Capture the cell that displays the provided text and extract its [x, y] central coordinate. 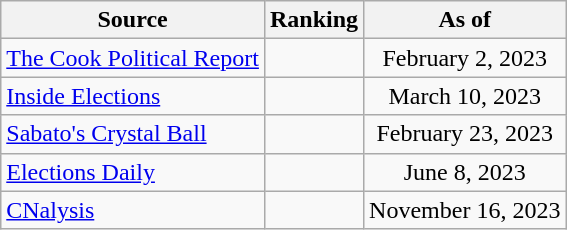
The Cook Political Report [133, 58]
Elections Daily [133, 172]
As of [465, 20]
Ranking [314, 20]
November 16, 2023 [465, 210]
Inside Elections [133, 96]
Source [133, 20]
February 2, 2023 [465, 58]
March 10, 2023 [465, 96]
CNalysis [133, 210]
Sabato's Crystal Ball [133, 134]
February 23, 2023 [465, 134]
June 8, 2023 [465, 172]
